Detect which cell encompasses the target text, then output its (X, Y) center coordinate. 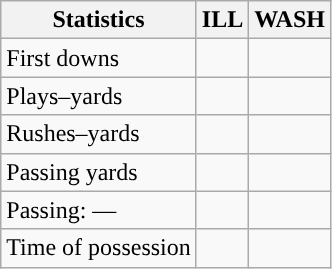
Plays–yards (99, 96)
Rushes–yards (99, 134)
Passing: –– (99, 210)
First downs (99, 58)
Passing yards (99, 172)
WASH (290, 20)
ILL (222, 20)
Statistics (99, 20)
Time of possession (99, 248)
